Detect which cell encompasses the target text, then output its (X, Y) center coordinate. 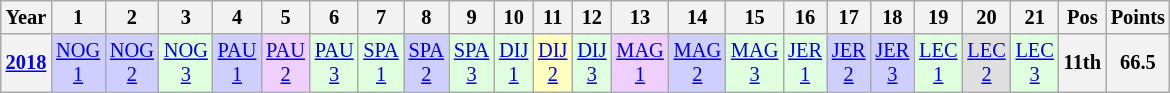
LEC2 (986, 63)
11 (552, 17)
16 (805, 17)
10 (514, 17)
MAG2 (698, 63)
20 (986, 17)
Year (26, 17)
Pos (1082, 17)
Points (1138, 17)
3 (186, 17)
DIJ1 (514, 63)
NOG1 (78, 63)
2018 (26, 63)
NOG2 (132, 63)
19 (938, 17)
5 (286, 17)
8 (426, 17)
SPA1 (380, 63)
1 (78, 17)
SPA2 (426, 63)
JER2 (849, 63)
JER1 (805, 63)
LEC1 (938, 63)
14 (698, 17)
SPA3 (472, 63)
7 (380, 17)
PAU3 (334, 63)
18 (893, 17)
DIJ2 (552, 63)
6 (334, 17)
LEC3 (1035, 63)
4 (238, 17)
PAU1 (238, 63)
MAG1 (640, 63)
11th (1082, 63)
JER3 (893, 63)
66.5 (1138, 63)
DIJ3 (592, 63)
21 (1035, 17)
15 (754, 17)
2 (132, 17)
9 (472, 17)
NOG3 (186, 63)
13 (640, 17)
PAU2 (286, 63)
17 (849, 17)
12 (592, 17)
MAG3 (754, 63)
